Determine the (x, y) coordinate at the center of the cell enclosing the given text.  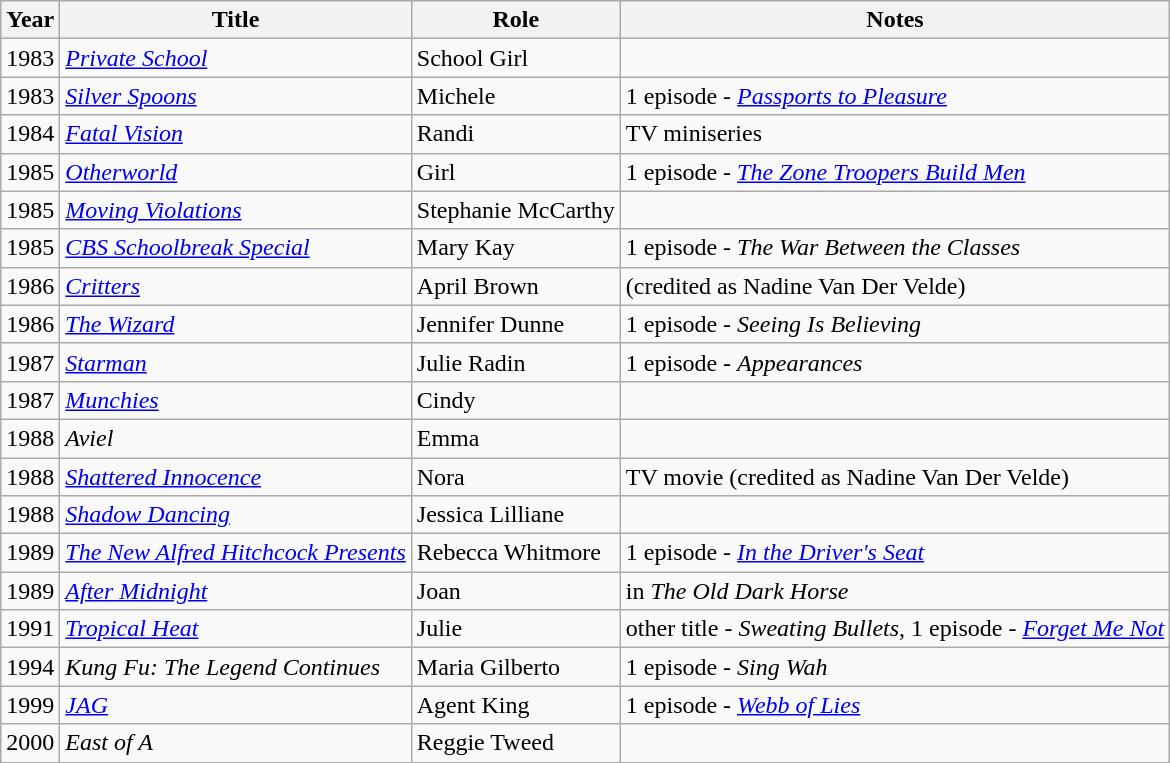
2000 (30, 743)
in The Old Dark Horse (894, 591)
1991 (30, 629)
Role (516, 20)
April Brown (516, 286)
TV miniseries (894, 134)
Emma (516, 438)
Joan (516, 591)
Julie Radin (516, 362)
Moving Violations (236, 210)
The Wizard (236, 324)
After Midnight (236, 591)
Starman (236, 362)
Aviel (236, 438)
East of A (236, 743)
Michele (516, 96)
Otherworld (236, 172)
Silver Spoons (236, 96)
1 episode - Appearances (894, 362)
Title (236, 20)
Julie (516, 629)
1 episode - Seeing Is Believing (894, 324)
(credited as Nadine Van Der Velde) (894, 286)
Girl (516, 172)
Tropical Heat (236, 629)
Kung Fu: The Legend Continues (236, 667)
Randi (516, 134)
1984 (30, 134)
Agent King (516, 705)
Mary Kay (516, 248)
1 episode - In the Driver's Seat (894, 553)
CBS Schoolbreak Special (236, 248)
Notes (894, 20)
Fatal Vision (236, 134)
1 episode - The Zone Troopers Build Men (894, 172)
The New Alfred Hitchcock Presents (236, 553)
Shattered Innocence (236, 477)
School Girl (516, 58)
Munchies (236, 400)
TV movie (credited as Nadine Van Der Velde) (894, 477)
1 episode - Webb of Lies (894, 705)
1 episode - Passports to Pleasure (894, 96)
1 episode - Sing Wah (894, 667)
Private School (236, 58)
Jennifer Dunne (516, 324)
1994 (30, 667)
other title - Sweating Bullets, 1 episode - Forget Me Not (894, 629)
Jessica Lilliane (516, 515)
Maria Gilberto (516, 667)
Nora (516, 477)
Stephanie McCarthy (516, 210)
Cindy (516, 400)
Year (30, 20)
1 episode - The War Between the Classes (894, 248)
Reggie Tweed (516, 743)
1999 (30, 705)
Rebecca Whitmore (516, 553)
Critters (236, 286)
JAG (236, 705)
Shadow Dancing (236, 515)
